From the cell containing the given text, extract its center point as [X, Y] coordinate. 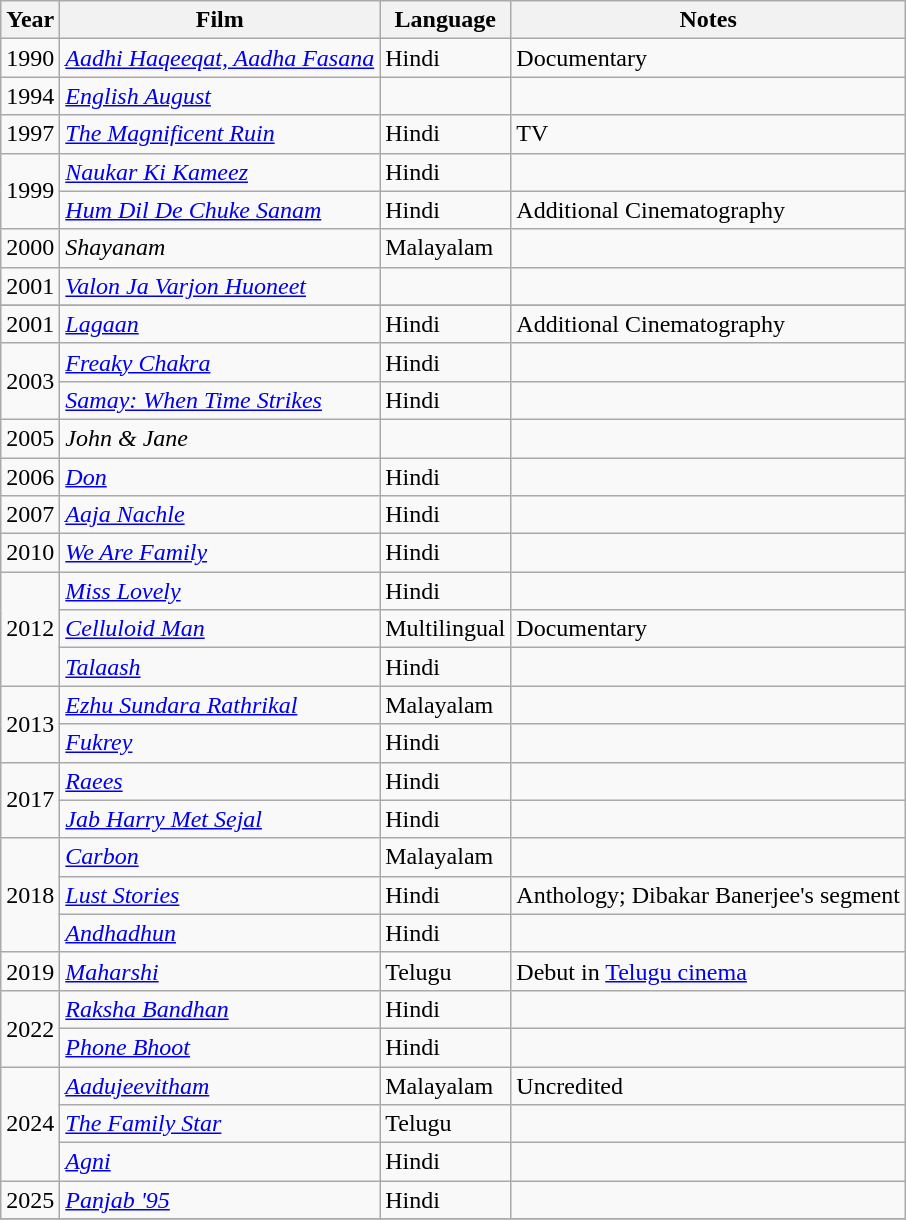
Valon Ja Varjon Huoneet [220, 286]
We Are Family [220, 553]
1990 [30, 58]
Samay: When Time Strikes [220, 400]
The Family Star [220, 1124]
Shayanam [220, 248]
1994 [30, 96]
2003 [30, 381]
Raees [220, 781]
TV [708, 134]
1999 [30, 191]
2006 [30, 477]
Phone Bhoot [220, 1047]
2012 [30, 629]
Ezhu Sundara Rathrikal [220, 705]
Andhadhun [220, 933]
2005 [30, 438]
John & Jane [220, 438]
Maharshi [220, 971]
Carbon [220, 857]
Year [30, 20]
Hum Dil De Chuke Sanam [220, 210]
Aaja Nachle [220, 515]
Miss Lovely [220, 591]
2017 [30, 800]
Lust Stories [220, 895]
Uncredited [708, 1085]
Talaash [220, 667]
Film [220, 20]
Debut in Telugu cinema [708, 971]
Aadhi Haqeeqat, Aadha Fasana [220, 58]
Language [446, 20]
Freaky Chakra [220, 362]
Agni [220, 1162]
2013 [30, 724]
Notes [708, 20]
2019 [30, 971]
Panjab '95 [220, 1200]
Anthology; Dibakar Banerjee's segment [708, 895]
Multilingual [446, 629]
Aadujeevitham [220, 1085]
2000 [30, 248]
2025 [30, 1200]
English August [220, 96]
2024 [30, 1123]
Celluloid Man [220, 629]
Jab Harry Met Sejal [220, 819]
Naukar Ki Kameez [220, 172]
Fukrey [220, 743]
2007 [30, 515]
2022 [30, 1028]
2018 [30, 895]
The Magnificent Ruin [220, 134]
1997 [30, 134]
Lagaan [220, 324]
Don [220, 477]
Raksha Bandhan [220, 1009]
2010 [30, 553]
